Identify which cell holds the provided text, then report its (X, Y) central coordinate. 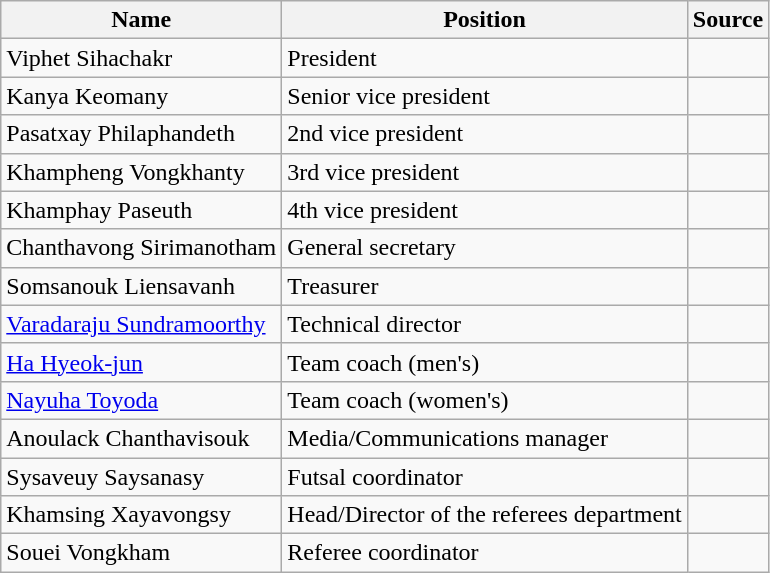
Ha Hyeok-jun (142, 362)
Media/Communications manager (485, 438)
Futsal coordinator (485, 477)
General secretary (485, 248)
President (485, 58)
Treasurer (485, 286)
Sysaveuy Saysanasy (142, 477)
Varadaraju Sundramoorthy (142, 324)
Team coach (men's) (485, 362)
Name (142, 20)
Source (728, 20)
Anoulack Chanthavisouk (142, 438)
4th vice president (485, 210)
Kanya Keomany (142, 96)
Khamsing Xayavongsy (142, 515)
Souei Vongkham (142, 553)
Somsanouk Liensavanh (142, 286)
Khampheng Vongkhanty (142, 172)
Pasatxay Philaphandeth (142, 134)
Senior vice president (485, 96)
2nd vice president (485, 134)
Viphet Sihachakr (142, 58)
Position (485, 20)
Referee coordinator (485, 553)
Chanthavong Sirimanotham (142, 248)
Head/Director of the referees department (485, 515)
3rd vice president (485, 172)
Team coach (women's) (485, 400)
Technical director (485, 324)
Khamphay Paseuth (142, 210)
Nayuha Toyoda (142, 400)
